Pinpoint the cell where the given text exists, returning its [x, y] midpoint coordinate. 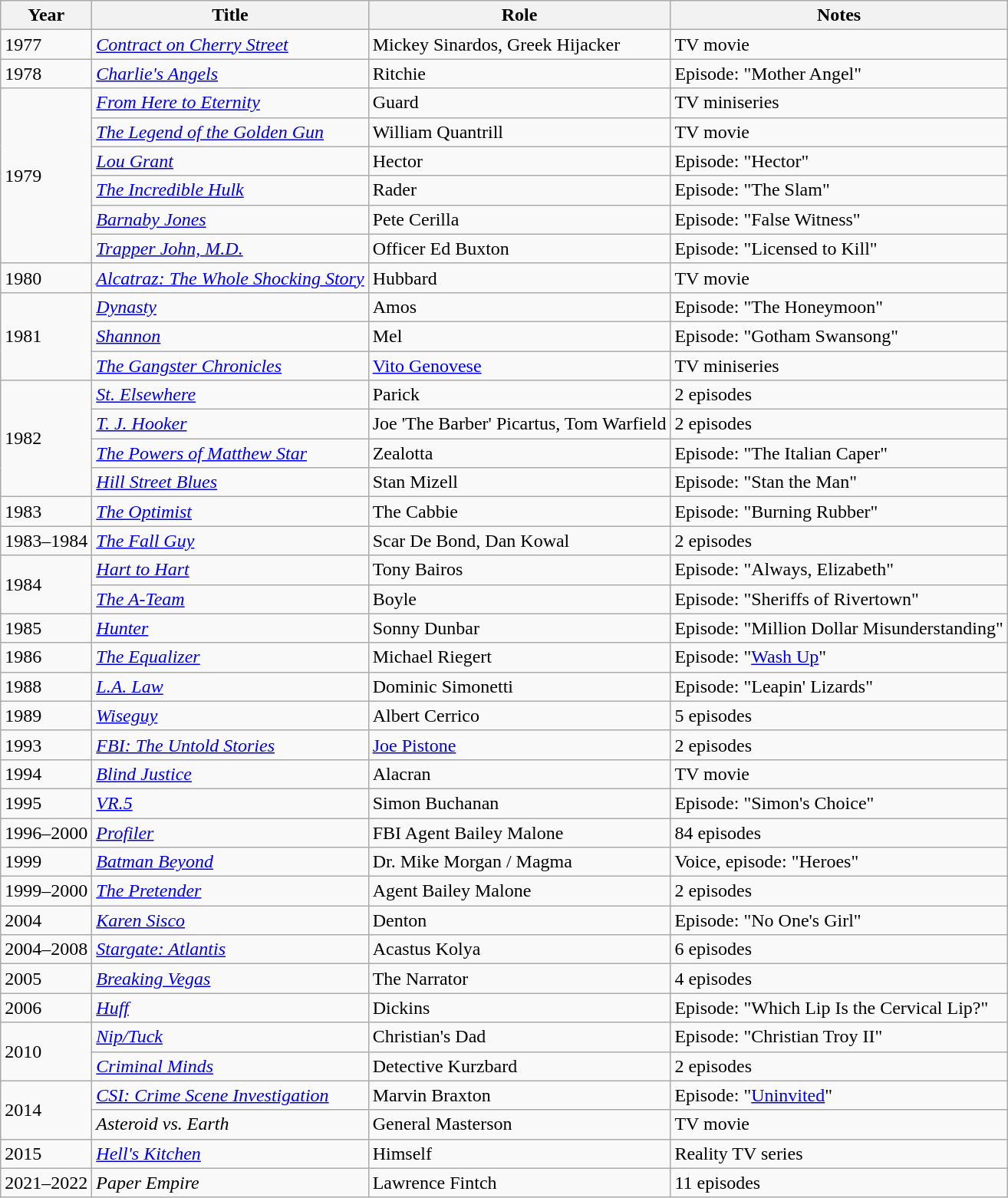
6 episodes [839, 950]
Episode: "The Italian Caper" [839, 453]
Himself [519, 1154]
Dr. Mike Morgan / Magma [519, 862]
Joe Pistone [519, 745]
Vito Genovese [519, 366]
Agent Bailey Malone [519, 891]
FBI Agent Bailey Malone [519, 832]
L.A. Law [230, 686]
Christian's Dad [519, 1037]
2015 [46, 1154]
Charlie's Angels [230, 74]
Hubbard [519, 278]
Guard [519, 103]
1988 [46, 686]
Scar De Bond, Dan Kowal [519, 541]
Marvin Braxton [519, 1095]
4 episodes [839, 979]
The Equalizer [230, 657]
Acastus Kolya [519, 950]
Contract on Cherry Street [230, 44]
2014 [46, 1110]
Title [230, 15]
Role [519, 15]
Amos [519, 307]
Officer Ed Buxton [519, 248]
Breaking Vegas [230, 979]
The Legend of the Golden Gun [230, 132]
The Narrator [519, 979]
Batman Beyond [230, 862]
Dominic Simonetti [519, 686]
2010 [46, 1052]
Albert Cerrico [519, 716]
Joe 'The Barber' Picartus, Tom Warfield [519, 424]
Episode: "No One's Girl" [839, 920]
Episode: "Burning Rubber" [839, 512]
William Quantrill [519, 132]
Episode: "Leapin' Lizards" [839, 686]
T. J. Hooker [230, 424]
Huff [230, 1008]
Shannon [230, 336]
1977 [46, 44]
Voice, episode: "Heroes" [839, 862]
Episode: "The Honeymoon" [839, 307]
Hart to Hart [230, 570]
Hill Street Blues [230, 482]
5 episodes [839, 716]
Episode: "Christian Troy II" [839, 1037]
Zealotta [519, 453]
1996–2000 [46, 832]
Hector [519, 161]
Paper Empire [230, 1183]
Episode: "Licensed to Kill" [839, 248]
Wiseguy [230, 716]
Episode: "Mother Angel" [839, 74]
The A-Team [230, 599]
1989 [46, 716]
1993 [46, 745]
Lawrence Fintch [519, 1183]
Dynasty [230, 307]
Ritchie [519, 74]
Nip/Tuck [230, 1037]
1980 [46, 278]
Barnaby Jones [230, 219]
Episode: "Wash Up" [839, 657]
1983 [46, 512]
Stan Mizell [519, 482]
1986 [46, 657]
Rader [519, 190]
CSI: Crime Scene Investigation [230, 1095]
Asteroid vs. Earth [230, 1124]
1984 [46, 584]
VR.5 [230, 803]
Parick [519, 395]
Profiler [230, 832]
1994 [46, 774]
Dickins [519, 1008]
Episode: "Simon's Choice" [839, 803]
Sonny Dunbar [519, 628]
Year [46, 15]
2004 [46, 920]
St. Elsewhere [230, 395]
Mickey Sinardos, Greek Hijacker [519, 44]
11 episodes [839, 1183]
Hunter [230, 628]
84 episodes [839, 832]
Alcatraz: The Whole Shocking Story [230, 278]
Detective Kurzbard [519, 1066]
Episode: "Stan the Man" [839, 482]
Tony Bairos [519, 570]
Stargate: Atlantis [230, 950]
General Masterson [519, 1124]
2006 [46, 1008]
1978 [46, 74]
Episode: "Gotham Swansong" [839, 336]
Karen Sisco [230, 920]
Criminal Minds [230, 1066]
Episode: "Always, Elizabeth" [839, 570]
The Fall Guy [230, 541]
Denton [519, 920]
Notes [839, 15]
Episode: "Sheriffs of Rivertown" [839, 599]
Mel [519, 336]
The Powers of Matthew Star [230, 453]
Episode: "The Slam" [839, 190]
2021–2022 [46, 1183]
Episode: "Hector" [839, 161]
The Incredible Hulk [230, 190]
Episode: "False Witness" [839, 219]
1979 [46, 176]
Blind Justice [230, 774]
1983–1984 [46, 541]
From Here to Eternity [230, 103]
1999 [46, 862]
2004–2008 [46, 950]
Michael Riegert [519, 657]
Simon Buchanan [519, 803]
Reality TV series [839, 1154]
1995 [46, 803]
The Gangster Chronicles [230, 366]
Alacran [519, 774]
The Cabbie [519, 512]
Hell's Kitchen [230, 1154]
FBI: The Untold Stories [230, 745]
Trapper John, M.D. [230, 248]
Boyle [519, 599]
1982 [46, 439]
The Pretender [230, 891]
The Optimist [230, 512]
1999–2000 [46, 891]
Episode: "Which Lip Is the Cervical Lip?" [839, 1008]
Lou Grant [230, 161]
1981 [46, 336]
Episode: "Uninvited" [839, 1095]
Pete Cerilla [519, 219]
Episode: "Million Dollar Misunderstanding" [839, 628]
1985 [46, 628]
2005 [46, 979]
